Extract the (x, y) coordinate from the center of the cell holding the provided text.  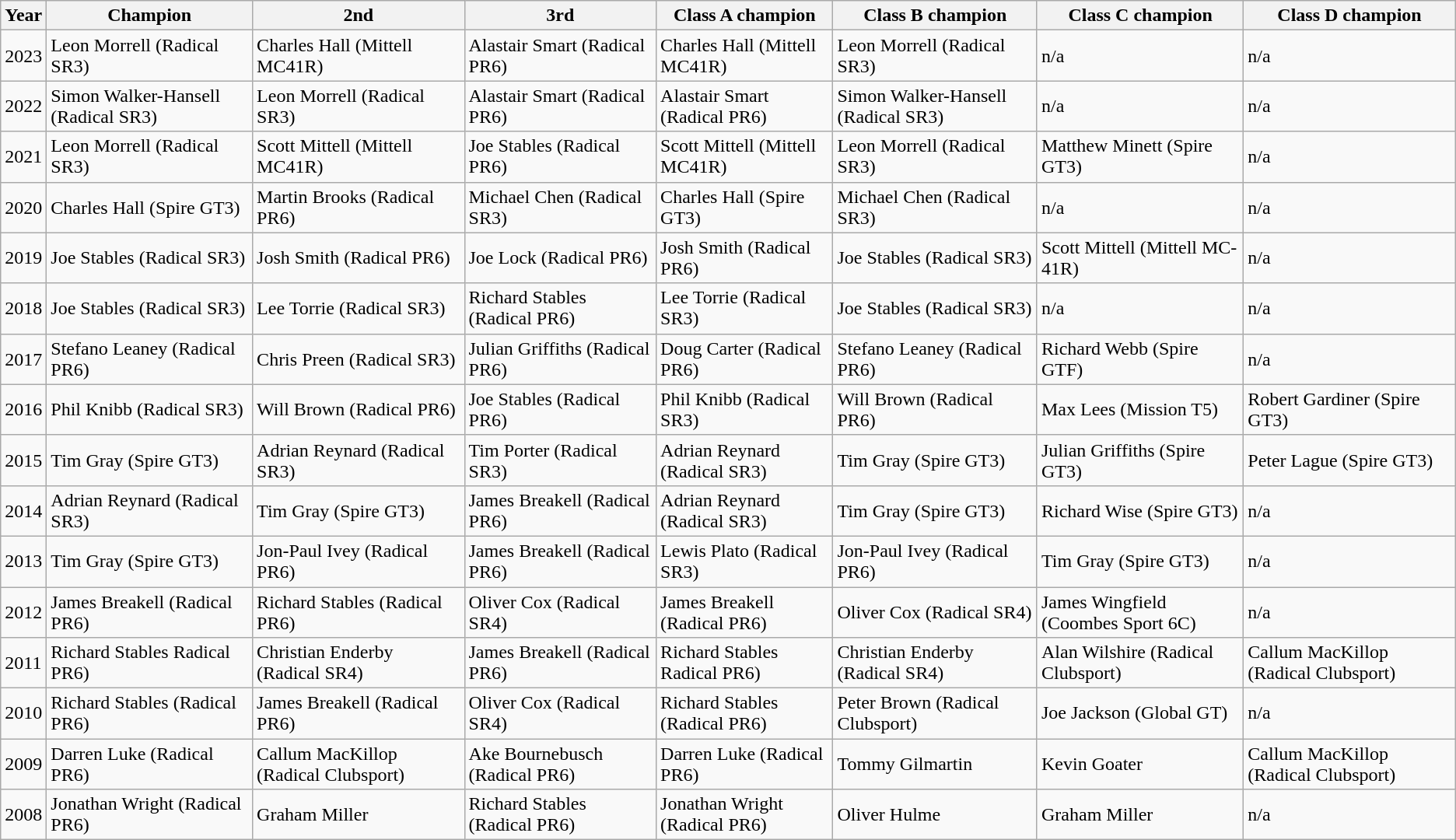
Joe Lock (Radical PR6) (560, 258)
2015 (23, 460)
3rd (560, 16)
Max Lees (Mission T5) (1140, 409)
Chris Preen (Radical SR3) (359, 359)
Julian Griffiths (Spire GT3) (1140, 460)
Richard Wise (Spire GT3) (1140, 510)
2021 (23, 157)
2022 (23, 106)
2010 (23, 714)
2011 (23, 663)
2008 (23, 815)
Doug Carter (Radical PR6) (745, 359)
Martin Brooks (Radical PR6) (359, 207)
Class C champion (1140, 16)
Class D champion (1349, 16)
Julian Griffiths (Radical PR6) (560, 359)
2nd (359, 16)
Scott Mittell (Mittell MC-41R) (1140, 258)
2019 (23, 258)
Peter Lague (Spire GT3) (1349, 460)
Kevin Goater (1140, 764)
Tommy Gilmartin (935, 764)
2017 (23, 359)
2020 (23, 207)
2016 (23, 409)
Oliver Hulme (935, 815)
Class A champion (745, 16)
Year (23, 16)
Class B champion (935, 16)
2023 (23, 56)
Alan Wilshire (Radical Clubsport) (1140, 663)
2014 (23, 510)
Joe Jackson (Global GT) (1140, 714)
Richard Webb (Spire GTF) (1140, 359)
Lewis Plato (Radical SR3) (745, 562)
2009 (23, 764)
Tim Porter (Radical SR3) (560, 460)
Ake Bournebusch (Radical PR6) (560, 764)
Champion (149, 16)
Peter Brown (Radical Clubsport) (935, 714)
2013 (23, 562)
Matthew Minett (Spire GT3) (1140, 157)
2012 (23, 611)
Robert Gardiner (Spire GT3) (1349, 409)
2018 (23, 308)
James Wingfield (Coombes Sport 6C) (1140, 611)
